Provide the (X, Y) coordinate of the cell's center where the given text is located.  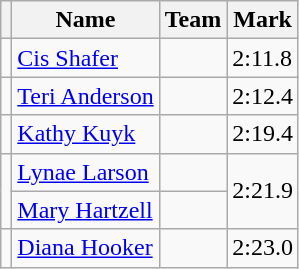
Lynae Larson (86, 172)
Teri Anderson (86, 96)
Mark (263, 20)
2:21.9 (263, 191)
Kathy Kuyk (86, 134)
2:12.4 (263, 96)
2:19.4 (263, 134)
Cis Shafer (86, 58)
2:11.8 (263, 58)
Diana Hooker (86, 248)
Team (193, 20)
Name (86, 20)
2:23.0 (263, 248)
Mary Hartzell (86, 210)
